Capture the cell that displays the provided text and extract its [x, y] central coordinate. 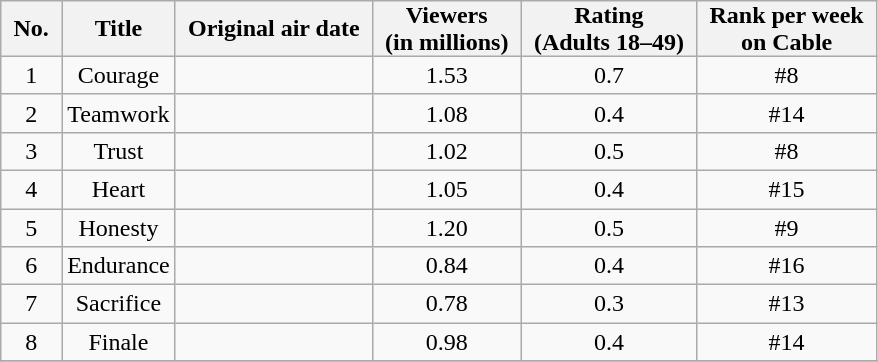
1.05 [446, 189]
1.08 [446, 113]
1.20 [446, 227]
0.3 [609, 304]
0.98 [446, 342]
#9 [787, 227]
Endurance [119, 266]
7 [32, 304]
Rank per weekon Cable [787, 29]
1.53 [446, 75]
4 [32, 189]
Sacrifice [119, 304]
0.78 [446, 304]
2 [32, 113]
Heart [119, 189]
1.02 [446, 151]
Viewers(in millions) [446, 29]
0.84 [446, 266]
Teamwork [119, 113]
#16 [787, 266]
Original air date [274, 29]
Trust [119, 151]
No. [32, 29]
6 [32, 266]
Honesty [119, 227]
0.7 [609, 75]
Rating(Adults 18–49) [609, 29]
3 [32, 151]
#13 [787, 304]
8 [32, 342]
Courage [119, 75]
Finale [119, 342]
5 [32, 227]
Title [119, 29]
1 [32, 75]
#15 [787, 189]
